Pinpoint the cell where the given text exists, returning its [X, Y] midpoint coordinate. 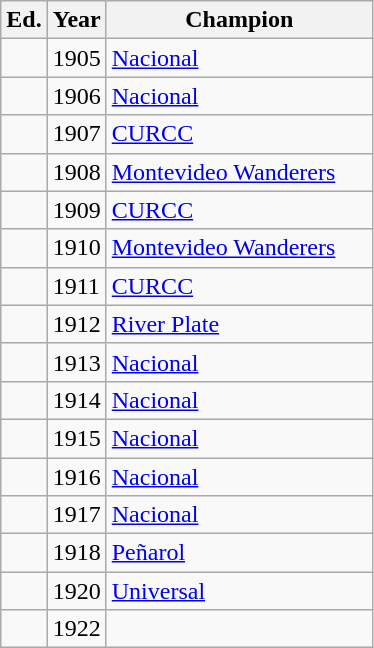
1916 [76, 477]
River Plate [239, 324]
Universal [239, 591]
1909 [76, 210]
Year [76, 20]
1906 [76, 96]
1922 [76, 629]
Champion [239, 20]
1918 [76, 553]
1913 [76, 362]
Peñarol [239, 553]
1912 [76, 324]
1917 [76, 515]
1905 [76, 58]
1911 [76, 286]
Ed. [24, 20]
1915 [76, 438]
1908 [76, 172]
1910 [76, 248]
1914 [76, 400]
1920 [76, 591]
1907 [76, 134]
